For the text-containing cell, return its midpoint in (x, y) coordinate format. 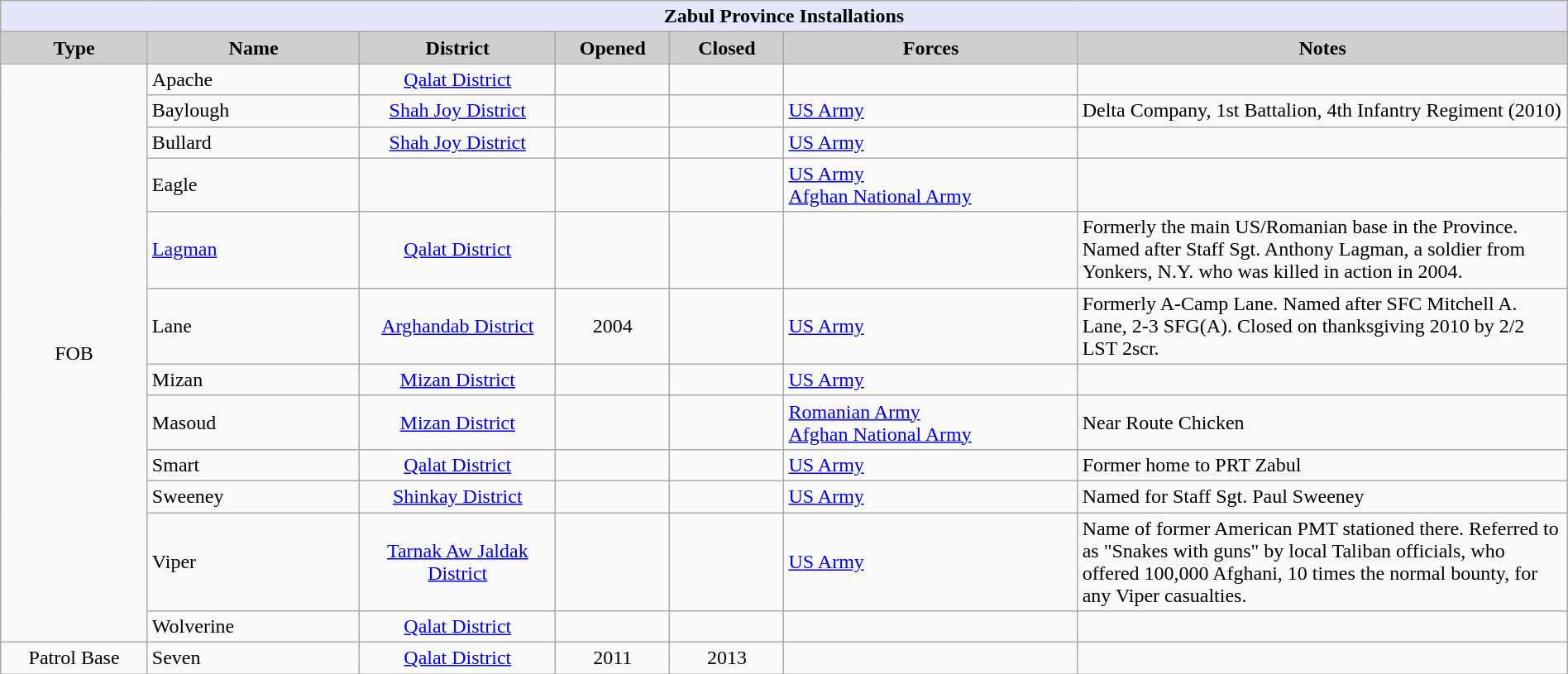
Near Route Chicken (1322, 422)
Apache (253, 79)
Patrol Base (74, 658)
Baylough (253, 111)
Romanian Army Afghan National Army (931, 422)
Eagle (253, 185)
2011 (613, 658)
Mizan (253, 380)
Bullard (253, 142)
Notes (1322, 48)
Seven (253, 658)
Tarnak Aw Jaldak District (458, 562)
Formerly A-Camp Lane. Named after SFC Mitchell A. Lane, 2-3 SFG(A). Closed on thanksgiving 2010 by 2/2 LST 2scr. (1322, 326)
Viper (253, 562)
Closed (727, 48)
Zabul Province Installations (784, 17)
Type (74, 48)
Wolverine (253, 627)
Masoud (253, 422)
Lagman (253, 250)
Former home to PRT Zabul (1322, 465)
Name (253, 48)
Opened (613, 48)
District (458, 48)
Arghandab District (458, 326)
US Army Afghan National Army (931, 185)
Forces (931, 48)
Delta Company, 1st Battalion, 4th Infantry Regiment (2010) (1322, 111)
Sweeney (253, 496)
Smart (253, 465)
Lane (253, 326)
FOB (74, 353)
2004 (613, 326)
Shinkay District (458, 496)
2013 (727, 658)
Named for Staff Sgt. Paul Sweeney (1322, 496)
